For the text-containing cell, return its midpoint in [x, y] coordinate format. 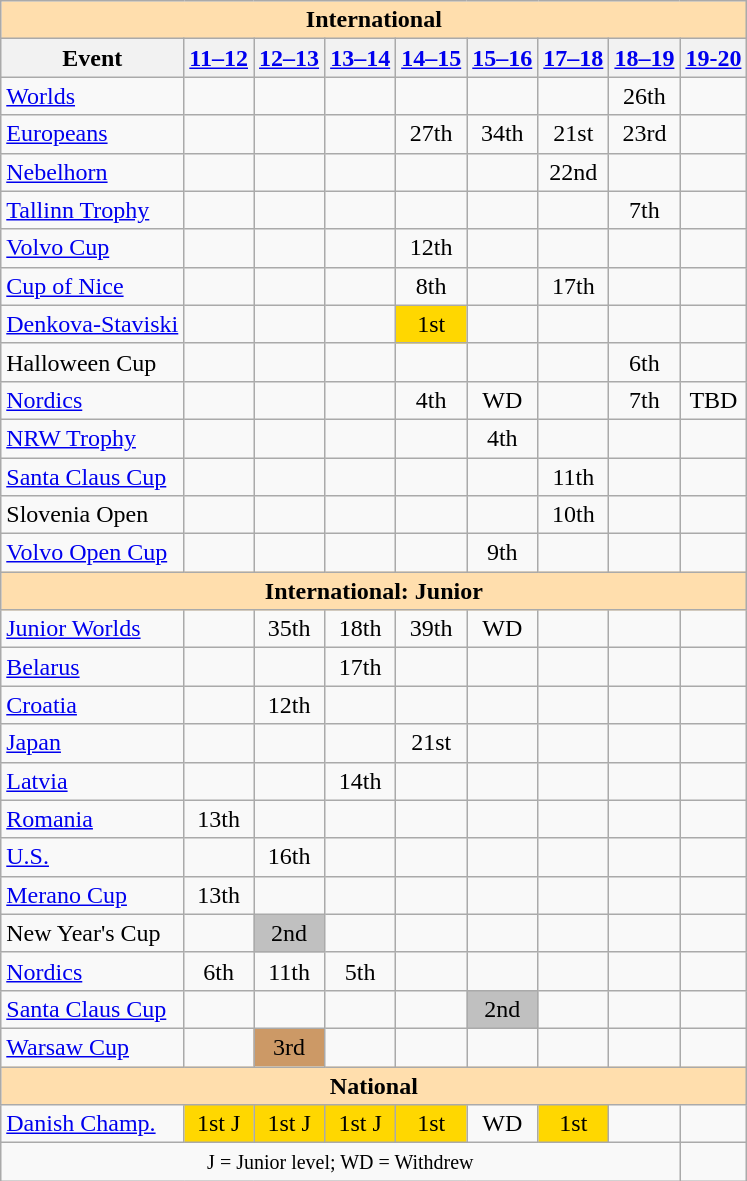
Europeans [92, 134]
NRW Trophy [92, 438]
Tallinn Trophy [92, 210]
3rd [290, 1047]
10th [574, 515]
Japan [92, 743]
12–13 [290, 58]
14th [360, 781]
18–19 [644, 58]
5th [360, 971]
Croatia [92, 705]
13–14 [360, 58]
15–16 [502, 58]
Halloween Cup [92, 362]
Slovenia Open [92, 515]
9th [502, 553]
39th [432, 629]
34th [502, 134]
International [374, 20]
Volvo Open Cup [92, 553]
Warsaw Cup [92, 1047]
26th [644, 96]
17–18 [574, 58]
Latvia [92, 781]
Romania [92, 819]
Nebelhorn [92, 172]
Cup of Nice [92, 286]
18th [360, 629]
Danish Champ. [92, 1124]
U.S. [92, 857]
TBD [714, 400]
Volvo Cup [92, 248]
35th [290, 629]
27th [432, 134]
National [374, 1085]
Merano Cup [92, 895]
International: Junior [374, 591]
Worlds [92, 96]
Denkova-Staviski [92, 324]
J = Junior level; WD = Withdrew [340, 1162]
Junior Worlds [92, 629]
19-20 [714, 58]
New Year's Cup [92, 933]
23rd [644, 134]
11–12 [219, 58]
8th [432, 286]
16th [290, 857]
22nd [574, 172]
Event [92, 58]
Belarus [92, 667]
14–15 [432, 58]
